Detect which cell encompasses the target text, then output its (X, Y) center coordinate. 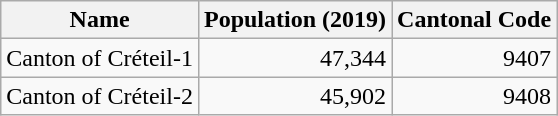
45,902 (294, 96)
Population (2019) (294, 20)
Name (100, 20)
47,344 (294, 58)
9407 (474, 58)
9408 (474, 96)
Cantonal Code (474, 20)
Canton of Créteil-2 (100, 96)
Canton of Créteil-1 (100, 58)
